For the text-containing cell, return its midpoint in (X, Y) coordinate format. 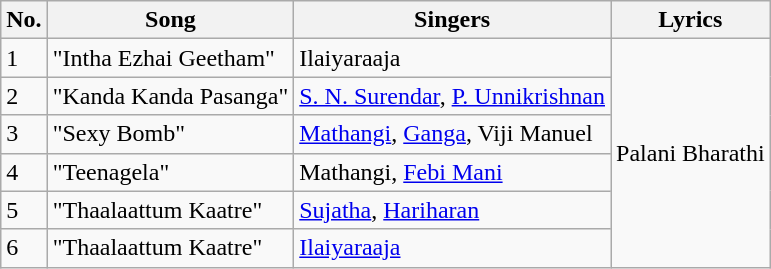
6 (24, 248)
Song (170, 20)
"Kanda Kanda Pasanga" (170, 96)
No. (24, 20)
"Intha Ezhai Geetham" (170, 58)
Palani Bharathi (691, 153)
3 (24, 134)
S. N. Surendar, P. Unnikrishnan (452, 96)
Mathangi, Ganga, Viji Manuel (452, 134)
Mathangi, Febi Mani (452, 172)
5 (24, 210)
4 (24, 172)
1 (24, 58)
"Teenagela" (170, 172)
"Sexy Bomb" (170, 134)
2 (24, 96)
Singers (452, 20)
Sujatha, Hariharan (452, 210)
Lyrics (691, 20)
